Return the (x, y) coordinate for the center point of the cell that contains the specified text.  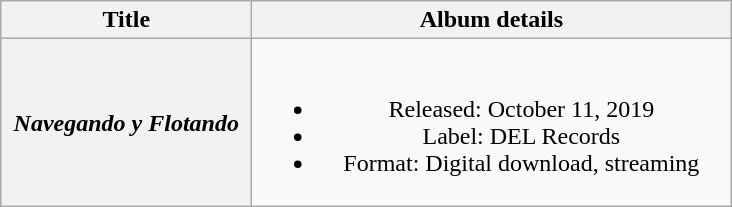
Navegando y Flotando (126, 122)
Released: October 11, 2019Label: DEL RecordsFormat: Digital download, streaming (492, 122)
Album details (492, 20)
Title (126, 20)
